Return [X, Y] of the center of cell containing provided text 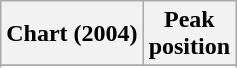
Peakposition [189, 34]
Chart (2004) [72, 34]
